Return [X, Y] of the center of cell containing provided text 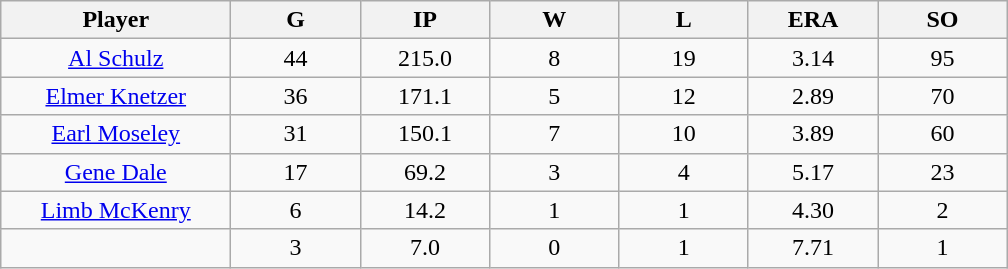
95 [942, 58]
31 [296, 134]
W [554, 20]
7.71 [812, 248]
19 [684, 58]
4.30 [812, 210]
3.89 [812, 134]
60 [942, 134]
Player [116, 20]
14.2 [424, 210]
Elmer Knetzer [116, 96]
69.2 [424, 172]
44 [296, 58]
G [296, 20]
2 [942, 210]
L [684, 20]
12 [684, 96]
Gene Dale [116, 172]
23 [942, 172]
171.1 [424, 96]
7 [554, 134]
150.1 [424, 134]
10 [684, 134]
0 [554, 248]
5.17 [812, 172]
36 [296, 96]
Limb McKenry [116, 210]
215.0 [424, 58]
4 [684, 172]
3.14 [812, 58]
Al Schulz [116, 58]
5 [554, 96]
8 [554, 58]
IP [424, 20]
7.0 [424, 248]
SO [942, 20]
6 [296, 210]
Earl Moseley [116, 134]
70 [942, 96]
ERA [812, 20]
17 [296, 172]
2.89 [812, 96]
